Find where the given text appears and provide that cell's center as [X, Y] coordinate. 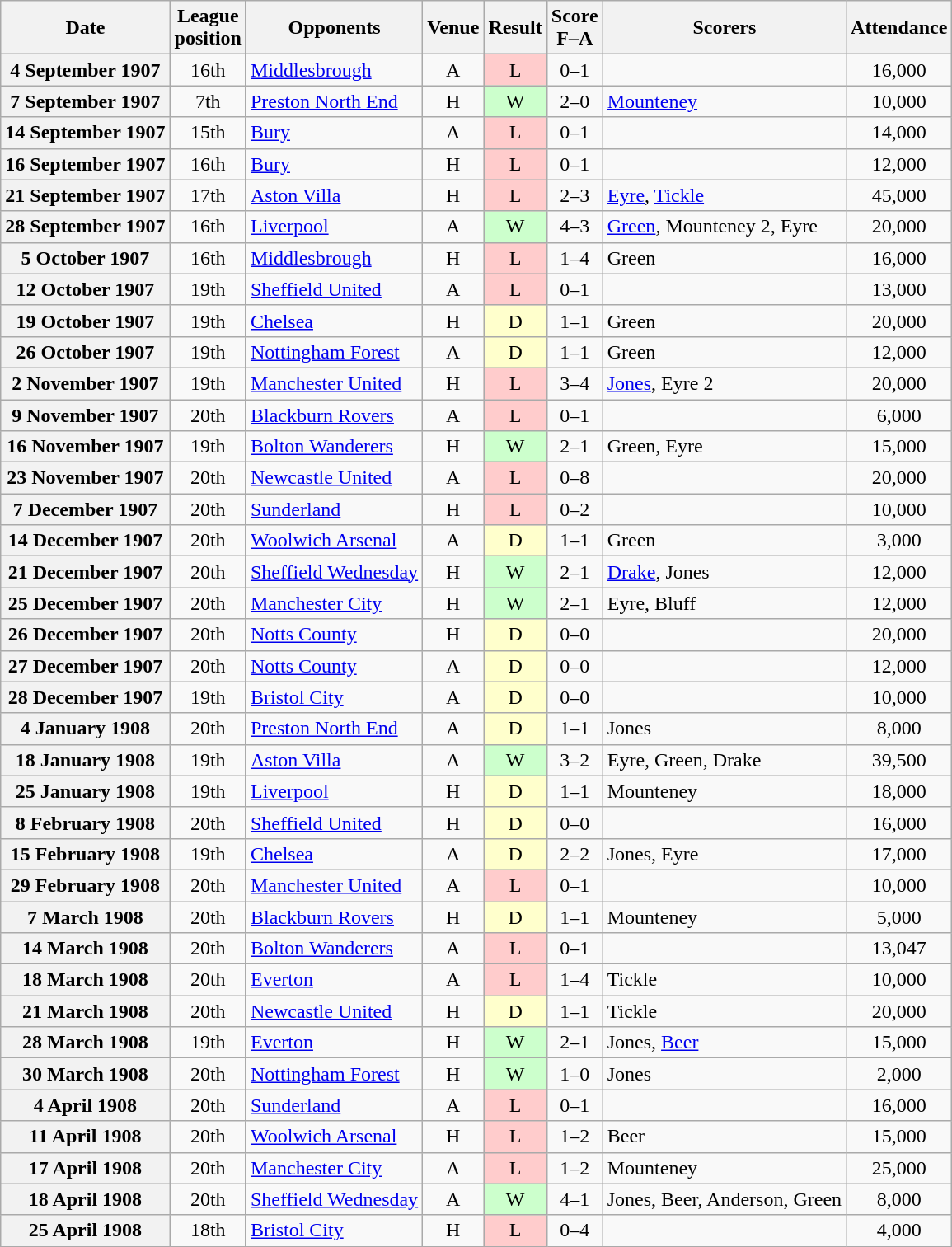
Eyre, Bluff [724, 603]
18,000 [899, 791]
45,000 [899, 195]
4 January 1908 [86, 729]
4–1 [574, 1199]
4 April 1908 [86, 1105]
2–3 [574, 195]
12 October 1907 [86, 289]
21 September 1907 [86, 195]
18 March 1908 [86, 980]
Eyre, Tickle [724, 195]
17th [208, 195]
Drake, Jones [724, 572]
14,000 [899, 133]
21 December 1907 [86, 572]
Green, Eyre [724, 447]
Green, Mounteney 2, Eyre [724, 227]
3,000 [899, 541]
14 December 1907 [86, 541]
28 March 1908 [86, 1043]
25 December 1907 [86, 603]
2–2 [574, 854]
1–0 [574, 1074]
2–0 [574, 101]
17 April 1908 [86, 1168]
23 November 1907 [86, 478]
Date [86, 28]
14 September 1907 [86, 133]
39,500 [899, 760]
8 February 1908 [86, 823]
7 September 1907 [86, 101]
ScoreF–A [574, 28]
16 September 1907 [86, 164]
7 December 1907 [86, 509]
3–2 [574, 760]
4 September 1907 [86, 70]
25 April 1908 [86, 1231]
Leagueposition [208, 28]
21 March 1908 [86, 1011]
29 February 1908 [86, 885]
15 February 1908 [86, 854]
18 January 1908 [86, 760]
Venue [453, 28]
Jones, Eyre 2 [724, 383]
18 April 1908 [86, 1199]
Eyre, Green, Drake [724, 760]
25 January 1908 [86, 791]
27 December 1907 [86, 666]
28 December 1907 [86, 697]
Beer [724, 1137]
11 April 1908 [86, 1137]
Result [515, 28]
15th [208, 133]
9 November 1907 [86, 415]
0–8 [574, 478]
26 October 1907 [86, 352]
5,000 [899, 917]
Attendance [899, 28]
Jones, Eyre [724, 854]
26 December 1907 [86, 635]
13,000 [899, 289]
28 September 1907 [86, 227]
25,000 [899, 1168]
Scorers [724, 28]
Jones, Beer [724, 1043]
19 October 1907 [86, 321]
18th [208, 1231]
7 March 1908 [86, 917]
2,000 [899, 1074]
4,000 [899, 1231]
5 October 1907 [86, 258]
4–3 [574, 227]
2 November 1907 [86, 383]
17,000 [899, 854]
0–2 [574, 509]
13,047 [899, 949]
0–4 [574, 1231]
16 November 1907 [86, 447]
3–4 [574, 383]
7th [208, 101]
6,000 [899, 415]
30 March 1908 [86, 1074]
Opponents [334, 28]
Jones, Beer, Anderson, Green [724, 1199]
14 March 1908 [86, 949]
